Determine the (x, y) coordinate at the center of the cell enclosing the given text.  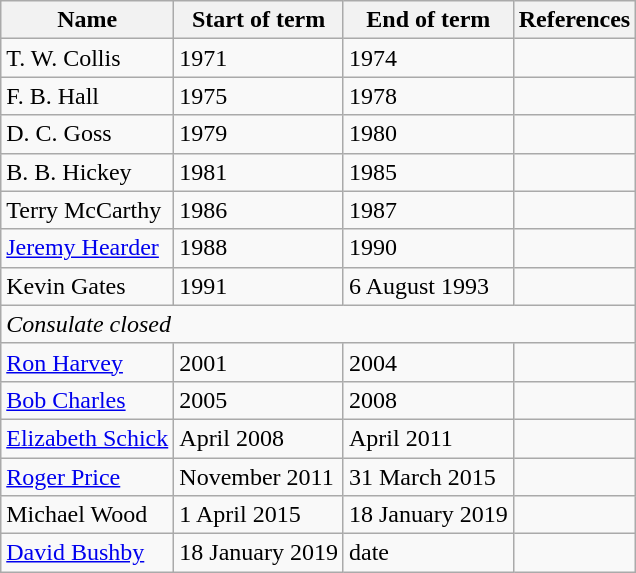
Ron Harvey (88, 362)
1974 (428, 58)
1978 (428, 96)
Name (88, 20)
1988 (259, 248)
Bob Charles (88, 400)
2001 (259, 362)
End of term (428, 20)
References (574, 20)
2008 (428, 400)
1991 (259, 286)
1971 (259, 58)
David Bushby (88, 553)
Roger Price (88, 477)
T. W. Collis (88, 58)
Jeremy Hearder (88, 248)
Elizabeth Schick (88, 438)
April 2008 (259, 438)
6 August 1993 (428, 286)
B. B. Hickey (88, 172)
date (428, 553)
2004 (428, 362)
1975 (259, 96)
31 March 2015 (428, 477)
1 April 2015 (259, 515)
D. C. Goss (88, 134)
Consulate closed (318, 324)
Michael Wood (88, 515)
Kevin Gates (88, 286)
April 2011 (428, 438)
1985 (428, 172)
F. B. Hall (88, 96)
1990 (428, 248)
1979 (259, 134)
1980 (428, 134)
Terry McCarthy (88, 210)
1981 (259, 172)
2005 (259, 400)
1986 (259, 210)
Start of term (259, 20)
November 2011 (259, 477)
1987 (428, 210)
